Extract the (X, Y) coordinate from the center of the cell holding the provided text.  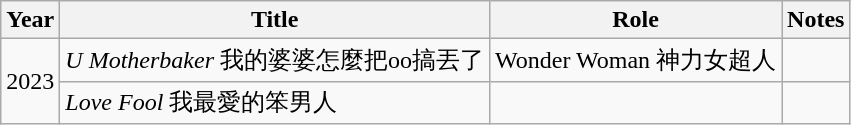
Title (275, 20)
Year (30, 20)
Role (636, 20)
Love Fool 我最愛的笨男人 (275, 102)
Wonder Woman 神力女超人 (636, 60)
2023 (30, 82)
Notes (816, 20)
U Motherbaker 我的婆婆怎麼把oo搞丟了 (275, 60)
